Return (x, y) of the center of cell containing provided text 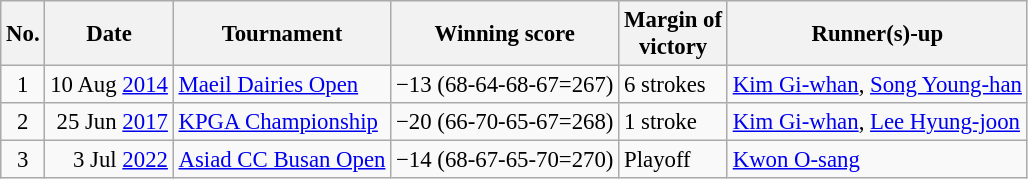
1 (23, 85)
6 strokes (674, 85)
−13 (68-64-68-67=267) (505, 85)
Date (109, 34)
2 (23, 122)
Kim Gi-whan, Lee Hyung-joon (877, 122)
Kwon O-sang (877, 160)
Asiad CC Busan Open (282, 160)
10 Aug 2014 (109, 85)
1 stroke (674, 122)
Playoff (674, 160)
Runner(s)-up (877, 34)
No. (23, 34)
Kim Gi-whan, Song Young-han (877, 85)
3 Jul 2022 (109, 160)
Tournament (282, 34)
KPGA Championship (282, 122)
3 (23, 160)
−20 (66-70-65-67=268) (505, 122)
Maeil Dairies Open (282, 85)
25 Jun 2017 (109, 122)
−14 (68-67-65-70=270) (505, 160)
Margin ofvictory (674, 34)
Winning score (505, 34)
